Find where the given text appears and provide that cell's center as [X, Y] coordinate. 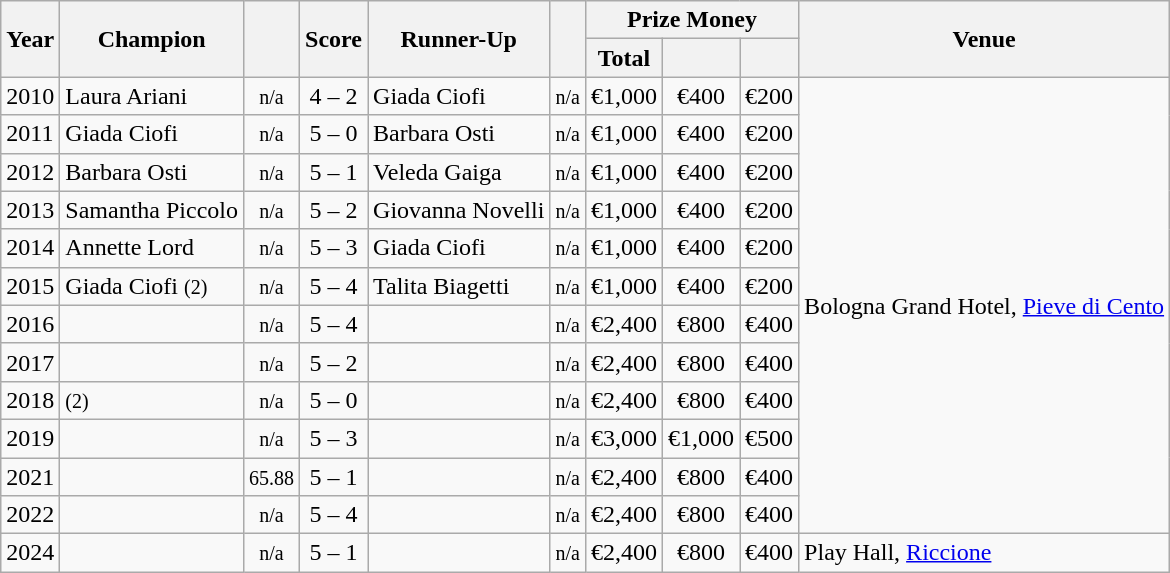
2019 [30, 438]
2012 [30, 172]
Talita Biagetti [459, 286]
2017 [30, 362]
2022 [30, 515]
Year [30, 39]
Laura Ariani [152, 96]
2010 [30, 96]
2011 [30, 134]
2018 [30, 400]
2021 [30, 477]
4 – 2 [334, 96]
Annette Lord [152, 248]
2013 [30, 210]
Samantha Piccolo [152, 210]
2014 [30, 248]
Score [334, 39]
2024 [30, 553]
Runner-Up [459, 39]
Bologna Grand Hotel, Pieve di Cento [984, 306]
Prize Money [692, 20]
€3,000 [624, 438]
(2) [152, 400]
Play Hall, Riccione [984, 553]
2015 [30, 286]
65.88 [272, 477]
Champion [152, 39]
Giovanna Novelli [459, 210]
2016 [30, 324]
Total [624, 58]
Venue [984, 39]
€500 [770, 438]
Giada Ciofi (2) [152, 286]
Veleda Gaiga [459, 172]
